Determine the [x, y] coordinate at the center of the cell enclosing the given text.  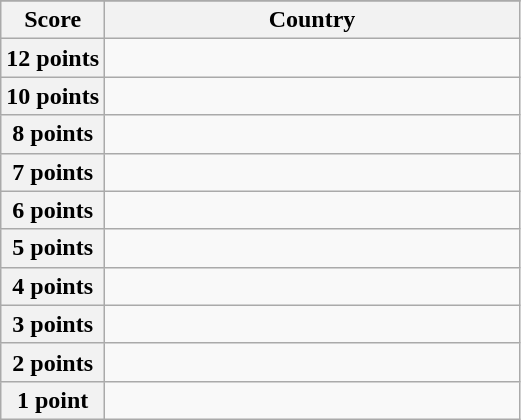
10 points [53, 96]
8 points [53, 134]
3 points [53, 324]
7 points [53, 172]
6 points [53, 210]
5 points [53, 248]
4 points [53, 286]
12 points [53, 58]
1 point [53, 400]
Country [312, 20]
Score [53, 20]
2 points [53, 362]
